Return the (X, Y) coordinate for the center point of the cell that contains the specified text.  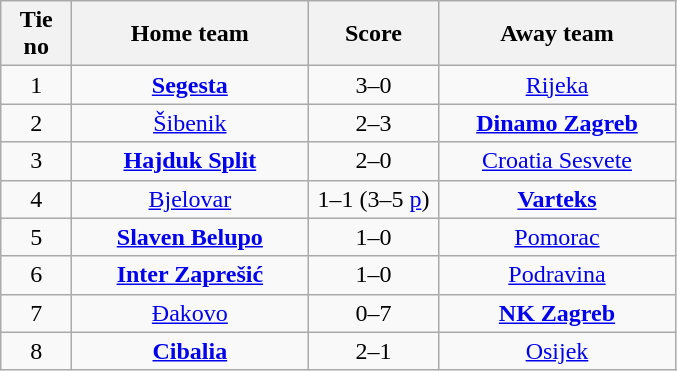
Šibenik (190, 123)
Inter Zaprešić (190, 275)
2–0 (374, 161)
6 (36, 275)
Cibalia (190, 351)
Slaven Belupo (190, 237)
NK Zagreb (557, 313)
Rijeka (557, 85)
Score (374, 34)
Podravina (557, 275)
8 (36, 351)
1 (36, 85)
0–7 (374, 313)
Đakovo (190, 313)
Varteks (557, 199)
Osijek (557, 351)
Croatia Sesvete (557, 161)
2–1 (374, 351)
Home team (190, 34)
Hajduk Split (190, 161)
3–0 (374, 85)
Away team (557, 34)
3 (36, 161)
7 (36, 313)
Bjelovar (190, 199)
Segesta (190, 85)
4 (36, 199)
Pomorac (557, 237)
5 (36, 237)
1–1 (3–5 p) (374, 199)
Dinamo Zagreb (557, 123)
Tie no (36, 34)
2 (36, 123)
2–3 (374, 123)
